Scan for the cell matching the given text and deliver its [x, y] coordinate at center. 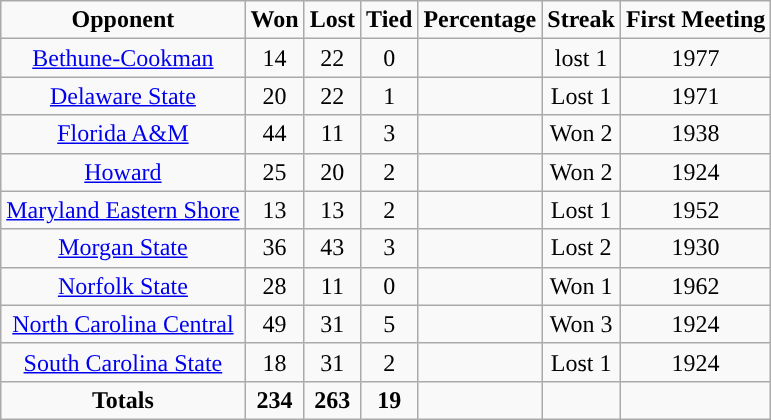
28 [274, 286]
Opponent [123, 20]
43 [332, 248]
Florida A&M [123, 134]
14 [274, 58]
5 [390, 324]
Norfolk State [123, 286]
Won 1 [582, 286]
1977 [695, 58]
lost 1 [582, 58]
1971 [695, 96]
36 [274, 248]
234 [274, 400]
1930 [695, 248]
Maryland Eastern Shore [123, 210]
49 [274, 324]
19 [390, 400]
1938 [695, 134]
Lost [332, 20]
Tied [390, 20]
Won [274, 20]
1 [390, 96]
First Meeting [695, 20]
18 [274, 362]
25 [274, 172]
Percentage [480, 20]
Bethune-Cookman [123, 58]
44 [274, 134]
North Carolina Central [123, 324]
1952 [695, 210]
Morgan State [123, 248]
South Carolina State [123, 362]
Won 3 [582, 324]
Delaware State [123, 96]
Howard [123, 172]
Streak [582, 20]
Lost 2 [582, 248]
263 [332, 400]
Totals [123, 400]
1962 [695, 286]
